Find where the given text appears and provide that cell's center as (X, Y) coordinate. 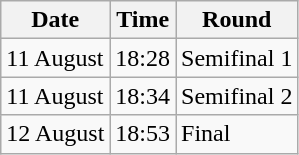
18:28 (143, 58)
Final (237, 134)
Semifinal 1 (237, 58)
Time (143, 20)
Round (237, 20)
18:34 (143, 96)
18:53 (143, 134)
Semifinal 2 (237, 96)
12 August (56, 134)
Date (56, 20)
